Search for the cell housing the specified text and yield its [x, y] center coordinate. 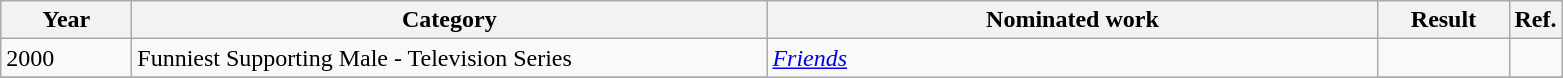
Category [450, 20]
Friends [1072, 58]
Result [1444, 20]
Nominated work [1072, 20]
Year [66, 20]
2000 [66, 58]
Ref. [1536, 20]
Funniest Supporting Male - Television Series [450, 58]
